Extract the [X, Y] coordinate from the center of the cell holding the provided text.  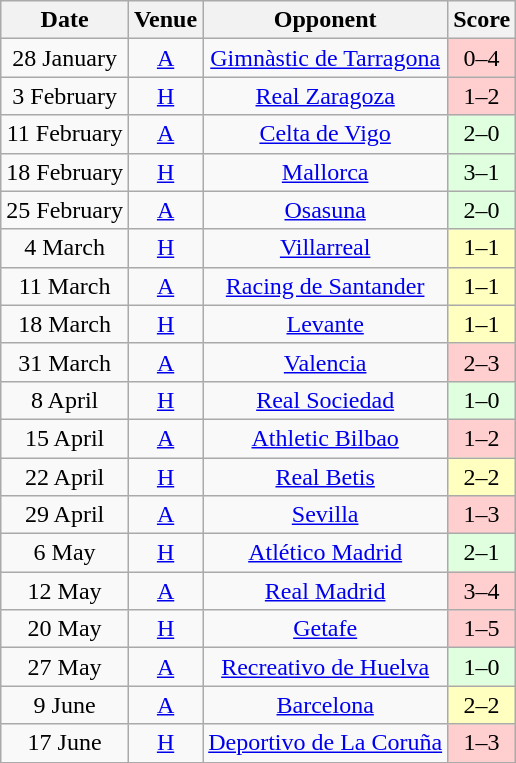
Deportivo de La Coruña [326, 743]
Barcelona [326, 705]
0–4 [482, 58]
Real Madrid [326, 591]
18 March [65, 324]
Getafe [326, 629]
31 March [65, 362]
28 January [65, 58]
Athletic Bilbao [326, 438]
11 February [65, 134]
20 May [65, 629]
11 March [65, 286]
4 March [65, 248]
3 February [65, 96]
Opponent [326, 20]
Real Zaragoza [326, 96]
Atlético Madrid [326, 553]
Date [65, 20]
29 April [65, 515]
3–1 [482, 172]
22 April [65, 477]
25 February [65, 210]
Venue [165, 20]
Mallorca [326, 172]
Osasuna [326, 210]
9 June [65, 705]
8 April [65, 400]
Real Betis [326, 477]
Racing de Santander [326, 286]
Score [482, 20]
12 May [65, 591]
2–1 [482, 553]
Real Sociedad [326, 400]
Levante [326, 324]
Gimnàstic de Tarragona [326, 58]
Recreativo de Huelva [326, 667]
Valencia [326, 362]
Villarreal [326, 248]
6 May [65, 553]
3–4 [482, 591]
27 May [65, 667]
15 April [65, 438]
1–5 [482, 629]
Celta de Vigo [326, 134]
17 June [65, 743]
2–3 [482, 362]
18 February [65, 172]
Sevilla [326, 515]
